Extract the [x, y] coordinate from the center of the cell holding the provided text.  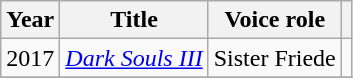
2017 [30, 58]
Dark Souls III [134, 58]
Voice role [274, 20]
Title [134, 20]
Year [30, 20]
Sister Friede [274, 58]
